Pinpoint the cell where the given text exists, returning its [X, Y] midpoint coordinate. 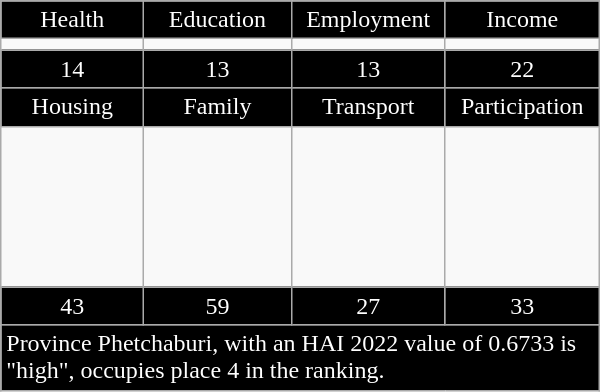
22 [522, 69]
14 [72, 69]
59 [218, 306]
27 [368, 306]
Participation [522, 107]
Transport [368, 107]
Income [522, 20]
Province Phetchaburi, with an HAI 2022 value of 0.6733 is "high", occupies place 4 in the ranking. [300, 358]
Employment [368, 20]
Housing [72, 107]
43 [72, 306]
Family [218, 107]
33 [522, 306]
Education [218, 20]
Health [72, 20]
